Scan for the cell matching the given text and deliver its (X, Y) coordinate at center. 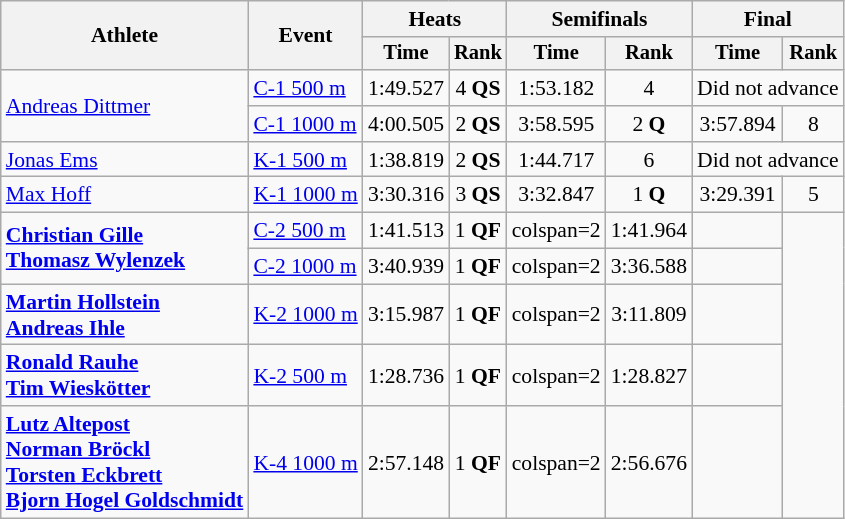
3 QS (478, 195)
2:56.676 (649, 462)
Athlete (125, 36)
K-1 1000 m (305, 195)
Andreas Dittmer (125, 106)
Christian GilleThomasz Wylenzek (125, 248)
Event (305, 36)
3:11.809 (649, 314)
3:30.316 (406, 195)
1:41.513 (406, 231)
6 (649, 160)
4 QS (478, 88)
1:49.527 (406, 88)
3:29.391 (738, 195)
C-2 500 m (305, 231)
C-1 500 m (305, 88)
C-2 1000 m (305, 267)
Heats (435, 19)
1:44.717 (556, 160)
K-2 1000 m (305, 314)
3:15.987 (406, 314)
8 (814, 124)
2:57.148 (406, 462)
K-4 1000 m (305, 462)
1:41.964 (649, 231)
1:53.182 (556, 88)
3:40.939 (406, 267)
Lutz AltepostNorman BröcklTorsten EckbrettBjorn Hogel Goldschmidt (125, 462)
4:00.505 (406, 124)
5 (814, 195)
K-1 500 m (305, 160)
C-1 1000 m (305, 124)
3:36.588 (649, 267)
4 (649, 88)
Jonas Ems (125, 160)
1 Q (649, 195)
Final (768, 19)
K-2 500 m (305, 376)
3:57.894 (738, 124)
3:32.847 (556, 195)
1:28.827 (649, 376)
Max Hoff (125, 195)
1:38.819 (406, 160)
Martin HollsteinAndreas Ihle (125, 314)
1:28.736 (406, 376)
3:58.595 (556, 124)
Semifinals (600, 19)
Ronald RauheTim Wieskötter (125, 376)
2 Q (649, 124)
